Return [x, y] of the center of cell containing provided text 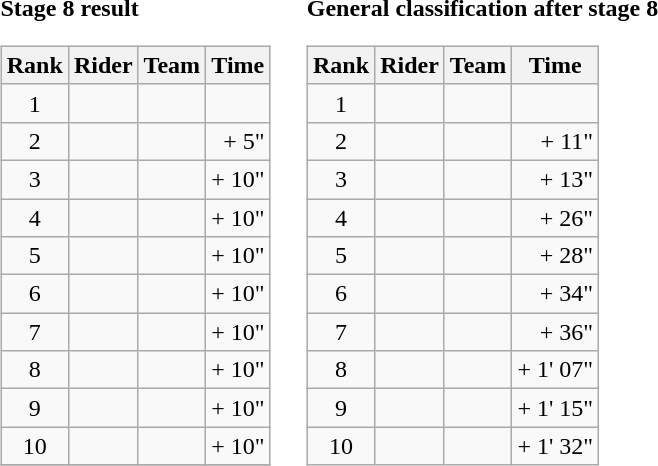
+ 28" [556, 256]
+ 1' 15" [556, 408]
+ 5" [238, 141]
+ 34" [556, 294]
+ 1' 32" [556, 446]
+ 11" [556, 141]
+ 1' 07" [556, 370]
+ 26" [556, 217]
+ 36" [556, 332]
+ 13" [556, 179]
